Scan for the cell matching the given text and deliver its [X, Y] coordinate at center. 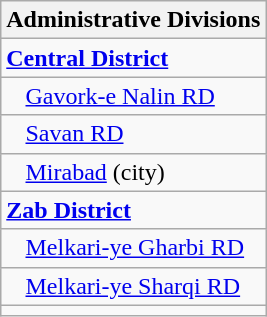
Administrative Divisions [134, 20]
Mirabad (city) [134, 172]
Central District [134, 58]
Melkari-ye Sharqi RD [134, 286]
Zab District [134, 210]
Savan RD [134, 134]
Melkari-ye Gharbi RD [134, 248]
Gavork-e Nalin RD [134, 96]
